For the text-containing cell, return its midpoint in [X, Y] coordinate format. 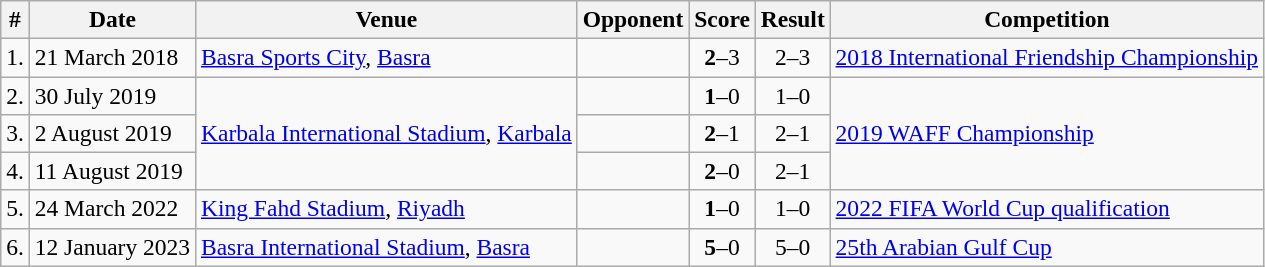
King Fahd Stadium, Riyadh [387, 209]
4. [16, 171]
Basra Sports City, Basra [387, 57]
2 August 2019 [112, 133]
21 March 2018 [112, 57]
6. [16, 247]
1. [16, 57]
Date [112, 19]
30 July 2019 [112, 95]
Basra International Stadium, Basra [387, 247]
3. [16, 133]
5. [16, 209]
2. [16, 95]
2–0 [722, 171]
2022 FIFA World Cup qualification [1046, 209]
Venue [387, 19]
12 January 2023 [112, 247]
Karbala International Stadium, Karbala [387, 133]
2019 WAFF Championship [1046, 133]
Competition [1046, 19]
24 March 2022 [112, 209]
Opponent [632, 19]
Score [722, 19]
25th Arabian Gulf Cup [1046, 247]
11 August 2019 [112, 171]
2018 International Friendship Championship [1046, 57]
# [16, 19]
Result [792, 19]
